Pinpoint the cell where the given text exists, returning its (x, y) midpoint coordinate. 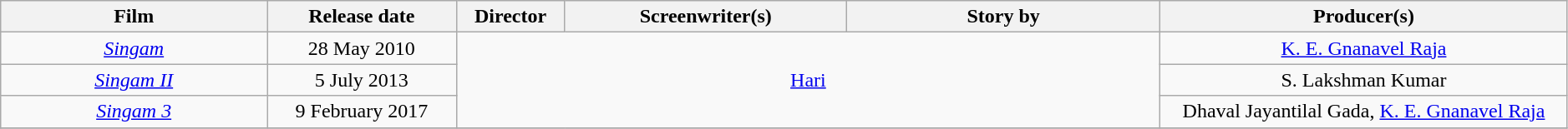
Singam (134, 48)
Story by (1004, 17)
Producer(s) (1364, 17)
5 July 2013 (363, 80)
K. E. Gnanavel Raja (1364, 48)
Film (134, 17)
S. Lakshman Kumar (1364, 80)
Singam 3 (134, 112)
9 February 2017 (363, 112)
Release date (363, 17)
Director (510, 17)
Hari (809, 80)
28 May 2010 (363, 48)
Singam II (134, 80)
Screenwriter(s) (706, 17)
Dhaval Jayantilal Gada, K. E. Gnanavel Raja (1364, 112)
